Determine the [x, y] coordinate at the center of the cell enclosing the given text.  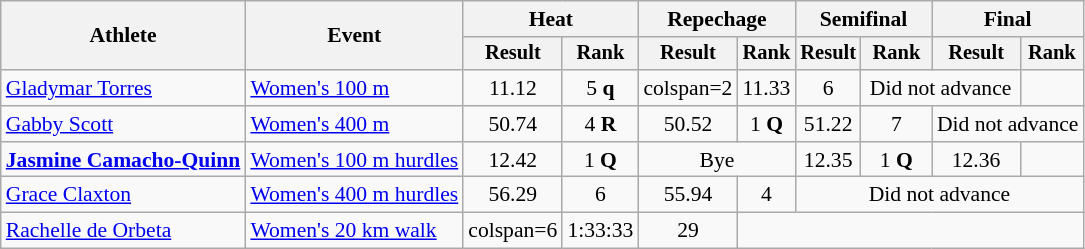
Event [354, 36]
50.52 [688, 124]
colspan=2 [688, 88]
Repechage [716, 19]
1:33:33 [600, 231]
Jasmine Camacho-Quinn [124, 160]
Final [1008, 19]
12.35 [828, 160]
Women's 400 m [354, 124]
Bye [716, 160]
56.29 [512, 195]
5 q [600, 88]
Women's 100 m [354, 88]
Grace Claxton [124, 195]
4 R [600, 124]
7 [896, 124]
Women's 400 m hurdles [354, 195]
Heat [550, 19]
Gabby Scott [124, 124]
Athlete [124, 36]
29 [688, 231]
Women's 20 km walk [354, 231]
12.36 [976, 160]
Semifinal [863, 19]
colspan=6 [512, 231]
51.22 [828, 124]
11.33 [766, 88]
4 [766, 195]
50.74 [512, 124]
Women's 100 m hurdles [354, 160]
12.42 [512, 160]
Rachelle de Orbeta [124, 231]
11.12 [512, 88]
55.94 [688, 195]
Gladymar Torres [124, 88]
